Find where the given text appears and provide that cell's center as (x, y) coordinate. 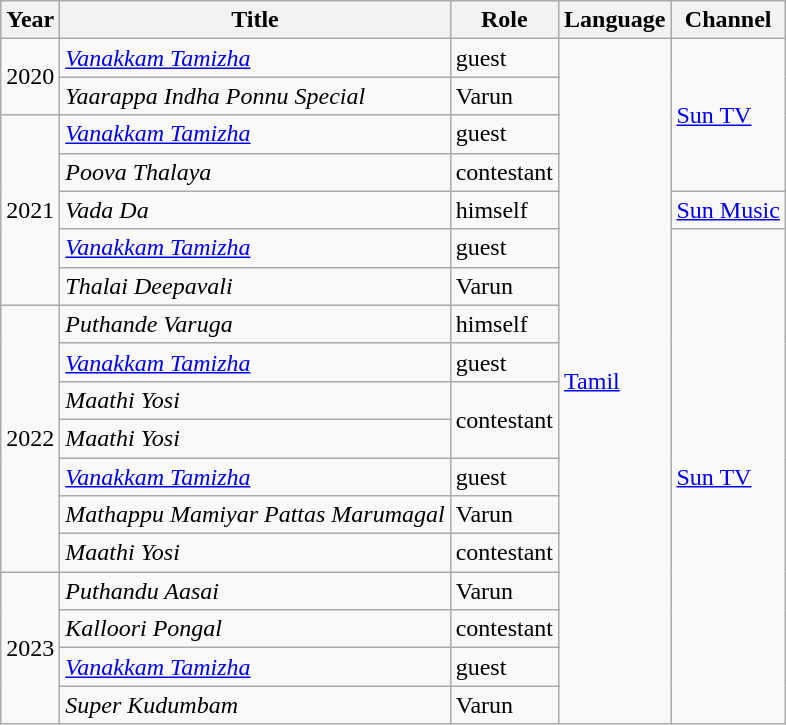
Poova Thalaya (255, 172)
2020 (30, 77)
Puthandu Aasai (255, 591)
Kalloori Pongal (255, 629)
Super Kudumbam (255, 705)
2021 (30, 210)
Role (504, 20)
Yaarappa Indha Ponnu Special (255, 96)
Title (255, 20)
Sun Music (728, 210)
Thalai Deepavali (255, 286)
Puthande Varuga (255, 324)
Year (30, 20)
2023 (30, 648)
Vada Da (255, 210)
Channel (728, 20)
Mathappu Mamiyar Pattas Marumagal (255, 515)
Tamil (615, 382)
2022 (30, 438)
Language (615, 20)
